Pinpoint the cell where the given text exists, returning its (X, Y) midpoint coordinate. 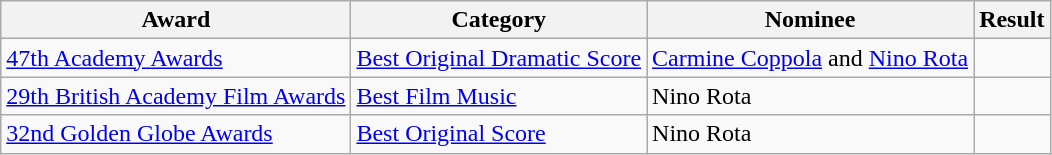
Carmine Coppola and Nino Rota (810, 58)
29th British Academy Film Awards (176, 96)
Best Original Dramatic Score (499, 58)
Award (176, 20)
47th Academy Awards (176, 58)
Best Original Score (499, 134)
Result (1012, 20)
Category (499, 20)
Best Film Music (499, 96)
32nd Golden Globe Awards (176, 134)
Nominee (810, 20)
